Search for the cell housing the specified text and yield its (x, y) center coordinate. 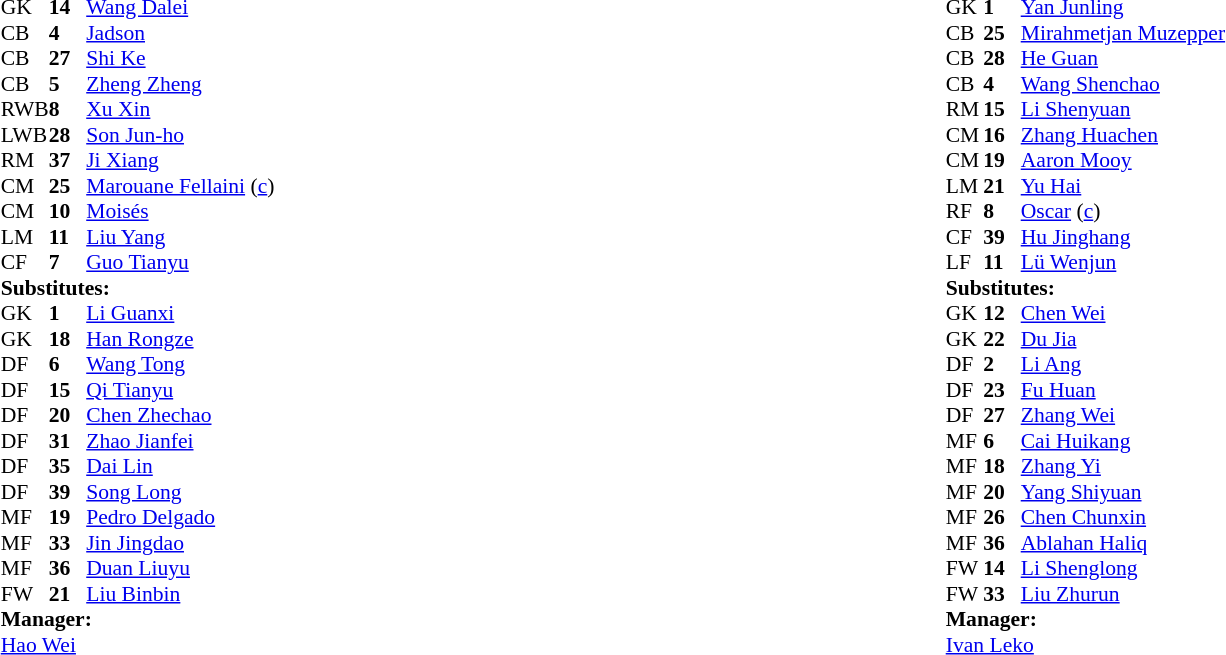
Hu Jinghang (1123, 237)
Zhang Huachen (1123, 135)
Liu Binbin (180, 594)
Li Shenyuan (1123, 109)
Li Shenglong (1123, 569)
Li Guanxi (180, 313)
Zheng Zheng (180, 84)
35 (68, 467)
1 (68, 313)
Qi Tianyu (180, 390)
Chen Zhechao (180, 415)
16 (1002, 135)
Zhao Jianfei (180, 441)
Pedro Delgado (180, 517)
Aaron Mooy (1123, 161)
Ablahan Haliq (1123, 543)
Yu Hai (1123, 186)
Chen Wei (1123, 313)
Song Long (180, 492)
Oscar (c) (1123, 211)
RF (965, 211)
Fu Huan (1123, 390)
Cai Huikang (1123, 441)
Du Jia (1123, 339)
Son Jun-ho (180, 135)
12 (1002, 313)
Chen Chunxin (1123, 517)
37 (68, 161)
Wang Shenchao (1123, 84)
23 (1002, 390)
2 (1002, 365)
LWB (25, 135)
Li Ang (1123, 365)
RWB (25, 109)
7 (68, 263)
26 (1002, 517)
10 (68, 211)
Liu Zhurun (1123, 594)
Dai Lin (180, 467)
Xu Xin (180, 109)
He Guan (1123, 59)
Mirahmetjan Muzepper (1123, 33)
Zhang Wei (1123, 415)
Guo Tianyu (180, 263)
Zhang Yi (1123, 467)
Moisés (180, 211)
Liu Yang (180, 237)
Yang Shiyuan (1123, 492)
Jadson (180, 33)
5 (68, 84)
31 (68, 441)
Jin Jingdao (180, 543)
Han Rongze (180, 339)
22 (1002, 339)
Duan Liuyu (180, 569)
Ji Xiang (180, 161)
14 (1002, 569)
Marouane Fellaini (c) (180, 186)
LF (965, 263)
Lü Wenjun (1123, 263)
Shi Ke (180, 59)
Wang Tong (180, 365)
